Return the [x, y] coordinate for the center point of the cell that contains the specified text.  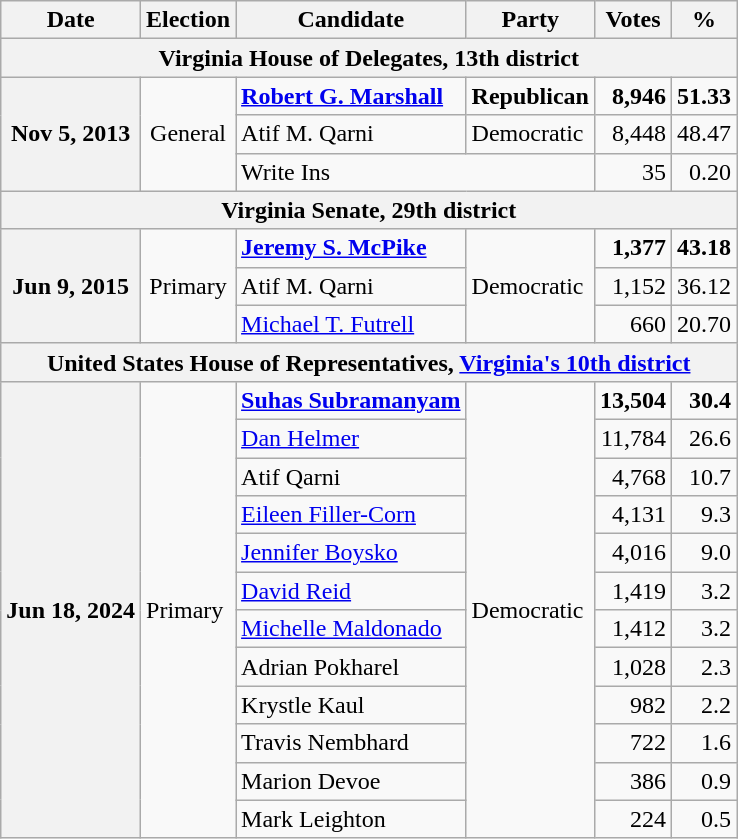
Dan Helmer [351, 438]
4,768 [632, 477]
Nov 5, 2013 [71, 134]
30.4 [704, 400]
Jun 18, 2024 [71, 610]
Travis Nembhard [351, 743]
Write Ins [416, 172]
2.2 [704, 705]
Virginia House of Delegates, 13th district [369, 58]
13,504 [632, 400]
0.9 [704, 781]
1,412 [632, 629]
Suhas Subramanyam [351, 400]
4,131 [632, 515]
0.5 [704, 819]
2.3 [704, 667]
10.7 [704, 477]
20.70 [704, 324]
4,016 [632, 553]
48.47 [704, 134]
224 [632, 819]
1,419 [632, 591]
Mark Leighton [351, 819]
Party [530, 20]
Votes [632, 20]
Virginia Senate, 29th district [369, 210]
Jun 9, 2015 [71, 286]
Date [71, 20]
Jeremy S. McPike [351, 248]
11,784 [632, 438]
General [188, 134]
Candidate [351, 20]
9.0 [704, 553]
43.18 [704, 248]
1,377 [632, 248]
Michelle Maldonado [351, 629]
David Reid [351, 591]
35 [632, 172]
Marion Devoe [351, 781]
36.12 [704, 286]
Jennifer Boysko [351, 553]
Eileen Filler-Corn [351, 515]
8,946 [632, 96]
8,448 [632, 134]
1,028 [632, 667]
Election [188, 20]
722 [632, 743]
9.3 [704, 515]
982 [632, 705]
Robert G. Marshall [351, 96]
Krystle Kaul [351, 705]
% [704, 20]
Michael T. Futrell [351, 324]
51.33 [704, 96]
1,152 [632, 286]
Atif Qarni [351, 477]
660 [632, 324]
386 [632, 781]
Republican [530, 96]
1.6 [704, 743]
26.6 [704, 438]
Adrian Pokharel [351, 667]
United States House of Representatives, Virginia's 10th district [369, 362]
0.20 [704, 172]
